Determine the (x, y) coordinate at the center of the cell enclosing the given text.  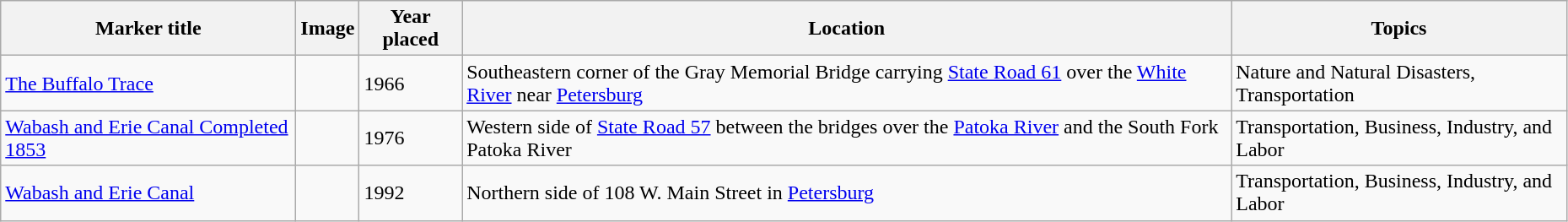
The Buffalo Trace (148, 83)
Northern side of 108 W. Main Street in Petersburg (847, 192)
1976 (411, 138)
1966 (411, 83)
Location (847, 29)
Wabash and Erie Canal (148, 192)
Western side of State Road 57 between the bridges over the Patoka River and the South Fork Patoka River (847, 138)
Marker title (148, 29)
1992 (411, 192)
Topics (1399, 29)
Year placed (411, 29)
Southeastern corner of the Gray Memorial Bridge carrying State Road 61 over the White River near Petersburg (847, 83)
Image (327, 29)
Wabash and Erie Canal Completed 1853 (148, 138)
Nature and Natural Disasters, Transportation (1399, 83)
